Locate the cell with the specified text and output its [X, Y] center coordinate. 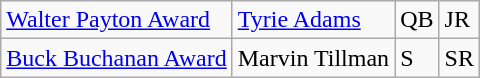
Buck Buchanan Award [116, 58]
Walter Payton Award [116, 20]
S [417, 58]
QB [417, 20]
SR [459, 58]
Tyrie Adams [313, 20]
Marvin Tillman [313, 58]
JR [459, 20]
